Scan for the cell matching the given text and deliver its [X, Y] coordinate at center. 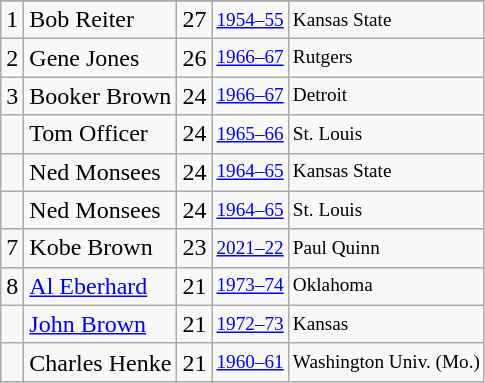
1972–73 [250, 324]
Al Eberhard [100, 286]
1 [12, 20]
23 [194, 248]
Kansas [386, 324]
26 [194, 58]
Tom Officer [100, 134]
3 [12, 96]
Gene Jones [100, 58]
Charles Henke [100, 362]
Detroit [386, 96]
7 [12, 248]
John Brown [100, 324]
1954–55 [250, 20]
1960–61 [250, 362]
2021–22 [250, 248]
Kobe Brown [100, 248]
Booker Brown [100, 96]
2 [12, 58]
8 [12, 286]
Paul Quinn [386, 248]
Bob Reiter [100, 20]
1973–74 [250, 286]
Rutgers [386, 58]
1965–66 [250, 134]
Oklahoma [386, 286]
27 [194, 20]
Washington Univ. (Mo.) [386, 362]
